Output the [X, Y] coordinate of the center of the cell containing the given text.  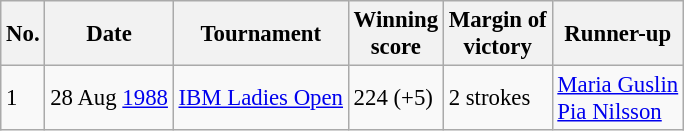
Maria Guslin Pia Nilsson [618, 98]
No. [23, 34]
Date [109, 34]
IBM Ladies Open [260, 98]
2 strokes [498, 98]
224 (+5) [396, 98]
Runner-up [618, 34]
28 Aug 1988 [109, 98]
Tournament [260, 34]
Margin ofvictory [498, 34]
Winningscore [396, 34]
1 [23, 98]
